Scan for the cell matching the given text and deliver its (X, Y) coordinate at center. 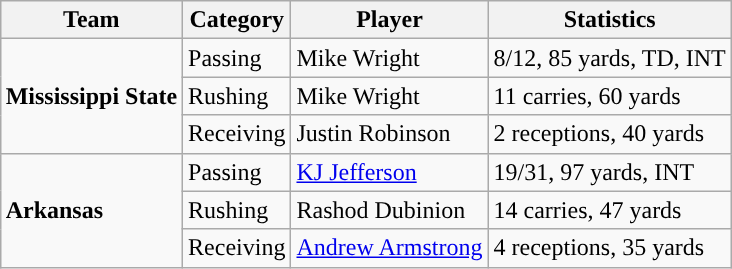
Rashod Dubinion (390, 210)
Player (390, 20)
Justin Robinson (390, 134)
Mississippi State (91, 96)
Statistics (610, 20)
2 receptions, 40 yards (610, 134)
Team (91, 20)
KJ Jefferson (390, 172)
14 carries, 47 yards (610, 210)
19/31, 97 yards, INT (610, 172)
Arkansas (91, 210)
Andrew Armstrong (390, 248)
4 receptions, 35 yards (610, 248)
Category (237, 20)
8/12, 85 yards, TD, INT (610, 58)
11 carries, 60 yards (610, 96)
